Detect which cell encompasses the target text, then output its (X, Y) center coordinate. 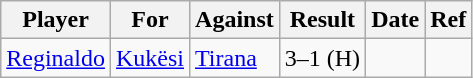
3–1 (H) (322, 58)
Result (322, 20)
Reginaldo (56, 58)
Against (235, 20)
Tirana (235, 58)
Date (396, 20)
Player (56, 20)
Kukësi (150, 58)
For (150, 20)
Ref (448, 20)
